Pinpoint the cell where the given text exists, returning its (x, y) midpoint coordinate. 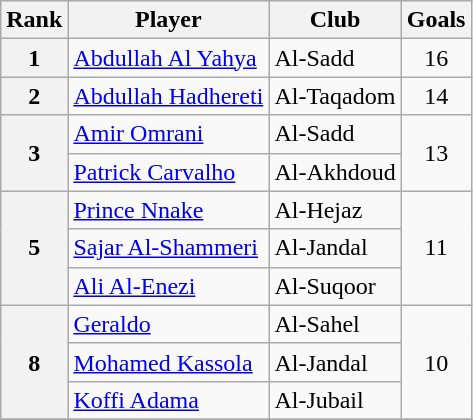
Al-Suqoor (335, 286)
Al-Taqadom (335, 96)
Koffi Adama (168, 400)
Mohamed Kassola (168, 362)
13 (436, 153)
Rank (34, 20)
3 (34, 153)
10 (436, 362)
Al-Akhdoud (335, 172)
Abdullah Al Yahya (168, 58)
Goals (436, 20)
2 (34, 96)
Amir Omrani (168, 134)
8 (34, 362)
Club (335, 20)
1 (34, 58)
14 (436, 96)
16 (436, 58)
Al-Sahel (335, 324)
11 (436, 248)
Prince Nnake (168, 210)
Player (168, 20)
Abdullah Hadhereti (168, 96)
Geraldo (168, 324)
Al-Jubail (335, 400)
Al-Hejaz (335, 210)
Sajar Al-Shammeri (168, 248)
Patrick Carvalho (168, 172)
5 (34, 248)
Ali Al-Enezi (168, 286)
